Pinpoint the cell where the given text exists, returning its (X, Y) midpoint coordinate. 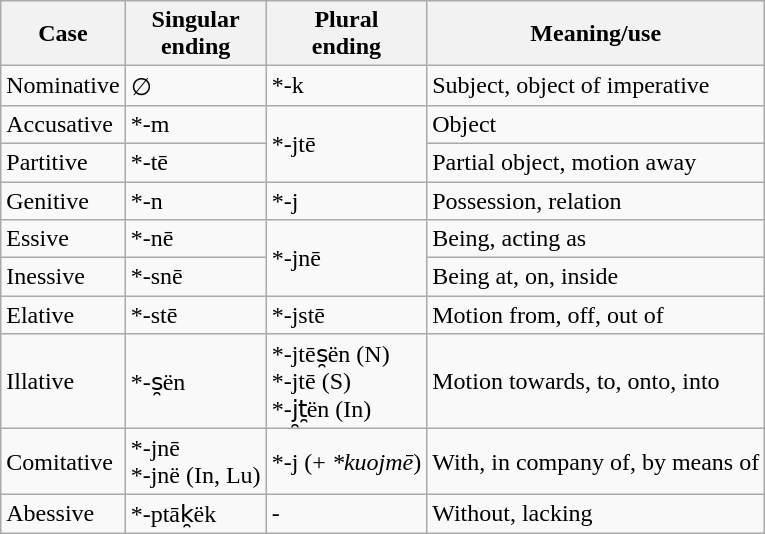
*-stē (196, 315)
Accusative (63, 124)
Elative (63, 315)
*-n (196, 201)
*-tē (196, 162)
Singularending (196, 34)
*-jnē*-jnë (In, Lu) (196, 462)
Being at, on, inside (596, 277)
- (346, 514)
∅ (196, 86)
*-s̯ën (196, 382)
Motion from, off, out of (596, 315)
Pluralending (346, 34)
Partitive (63, 162)
*-jtēs̯ën (N)*-jtē (S)*-j̯t̯ën (In) (346, 382)
Abessive (63, 514)
Possession, relation (596, 201)
*-k (346, 86)
Subject, object of imperative (596, 86)
Case (63, 34)
Essive (63, 239)
With, in company of, by means of (596, 462)
*-nē (196, 239)
*-snē (196, 277)
*-j (+ *kuojmē) (346, 462)
*-j (346, 201)
Comitative (63, 462)
Object (596, 124)
Without, lacking (596, 514)
*-jtē (346, 143)
Motion towards, to, onto, into (596, 382)
*-m (196, 124)
Being, acting as (596, 239)
*-ptāk̯ëk (196, 514)
Meaning/use (596, 34)
Illative (63, 382)
*-jnē (346, 258)
Inessive (63, 277)
Genitive (63, 201)
Nominative (63, 86)
Partial object, motion away (596, 162)
*-jstē (346, 315)
